Find where the given text appears and provide that cell's center as (x, y) coordinate. 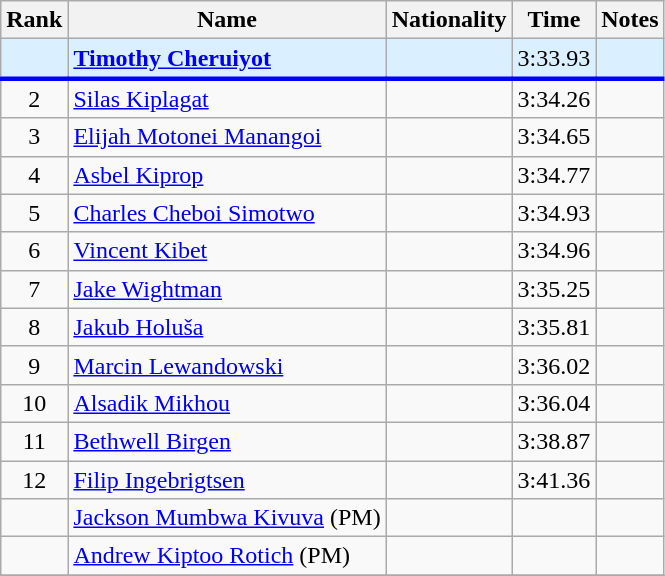
3:33.93 (554, 59)
3:35.81 (554, 327)
Jakub Holuša (227, 327)
Vincent Kibet (227, 251)
Name (227, 20)
Andrew Kiptoo Rotich (PM) (227, 556)
3:35.25 (554, 289)
3 (34, 137)
10 (34, 403)
Asbel Kiprop (227, 175)
5 (34, 213)
3:41.36 (554, 479)
3:36.04 (554, 403)
Elijah Motonei Manangoi (227, 137)
Rank (34, 20)
4 (34, 175)
Time (554, 20)
Timothy Cheruiyot (227, 59)
12 (34, 479)
3:34.93 (554, 213)
7 (34, 289)
3:36.02 (554, 365)
Alsadik Mikhou (227, 403)
Marcin Lewandowski (227, 365)
3:38.87 (554, 441)
3:34.65 (554, 137)
Nationality (449, 20)
2 (34, 98)
8 (34, 327)
Filip Ingebrigtsen (227, 479)
3:34.96 (554, 251)
Charles Cheboi Simotwo (227, 213)
9 (34, 365)
11 (34, 441)
Notes (630, 20)
3:34.77 (554, 175)
Jackson Mumbwa Kivuva (PM) (227, 518)
3:34.26 (554, 98)
Silas Kiplagat (227, 98)
Bethwell Birgen (227, 441)
Jake Wightman (227, 289)
6 (34, 251)
